Provide the (X, Y) coordinate of the cell's center where the given text is located.  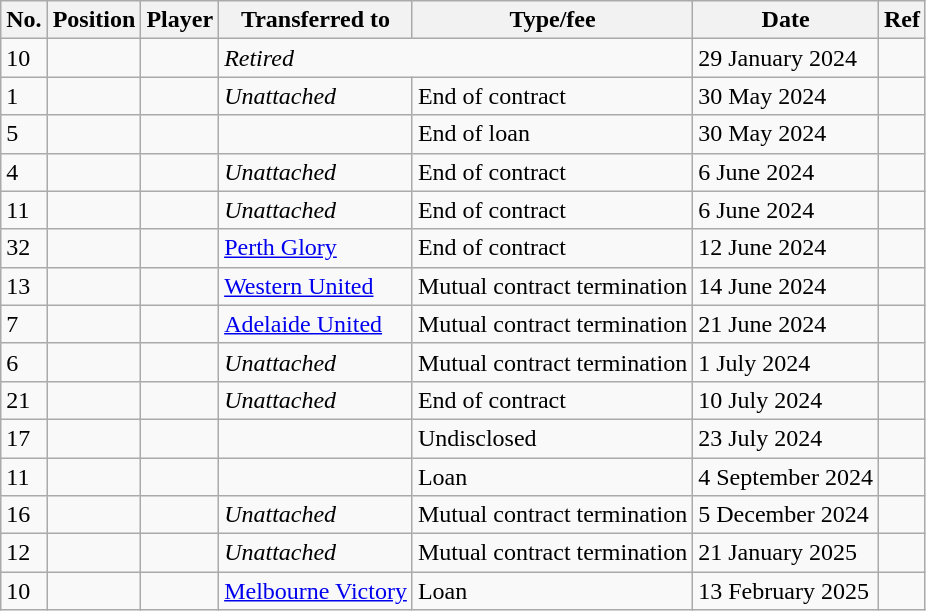
Position (94, 20)
Transferred to (316, 20)
Retired (456, 58)
Date (786, 20)
12 June 2024 (786, 248)
13 February 2025 (786, 591)
4 September 2024 (786, 477)
Melbourne Victory (316, 591)
23 July 2024 (786, 438)
Western United (316, 286)
Ref (902, 20)
5 (24, 134)
7 (24, 324)
1 July 2024 (786, 362)
14 June 2024 (786, 286)
5 December 2024 (786, 515)
Perth Glory (316, 248)
32 (24, 248)
29 January 2024 (786, 58)
16 (24, 515)
13 (24, 286)
21 January 2025 (786, 553)
Type/fee (552, 20)
21 (24, 400)
No. (24, 20)
4 (24, 172)
17 (24, 438)
6 (24, 362)
1 (24, 96)
Player (180, 20)
10 July 2024 (786, 400)
Adelaide United (316, 324)
Undisclosed (552, 438)
21 June 2024 (786, 324)
End of loan (552, 134)
12 (24, 553)
